Detect which cell encompasses the target text, then output its [x, y] center coordinate. 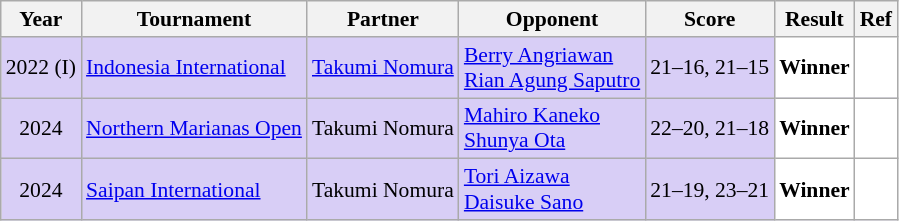
22–20, 21–18 [710, 128]
Indonesia International [194, 68]
Berry Angriawan Rian Agung Saputro [552, 68]
2022 (I) [41, 68]
Result [814, 19]
Year [41, 19]
Northern Marianas Open [194, 128]
Partner [383, 19]
Mahiro Kaneko Shunya Ota [552, 128]
Ref [876, 19]
Score [710, 19]
Saipan International [194, 190]
21–19, 23–21 [710, 190]
Tori Aizawa Daisuke Sano [552, 190]
Opponent [552, 19]
Tournament [194, 19]
21–16, 21–15 [710, 68]
